Find where the given text appears and provide that cell's center as [X, Y] coordinate. 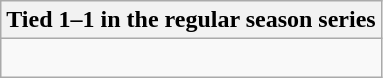
Tied 1–1 in the regular season series [191, 20]
